Return (X, Y) of the center of cell containing provided text 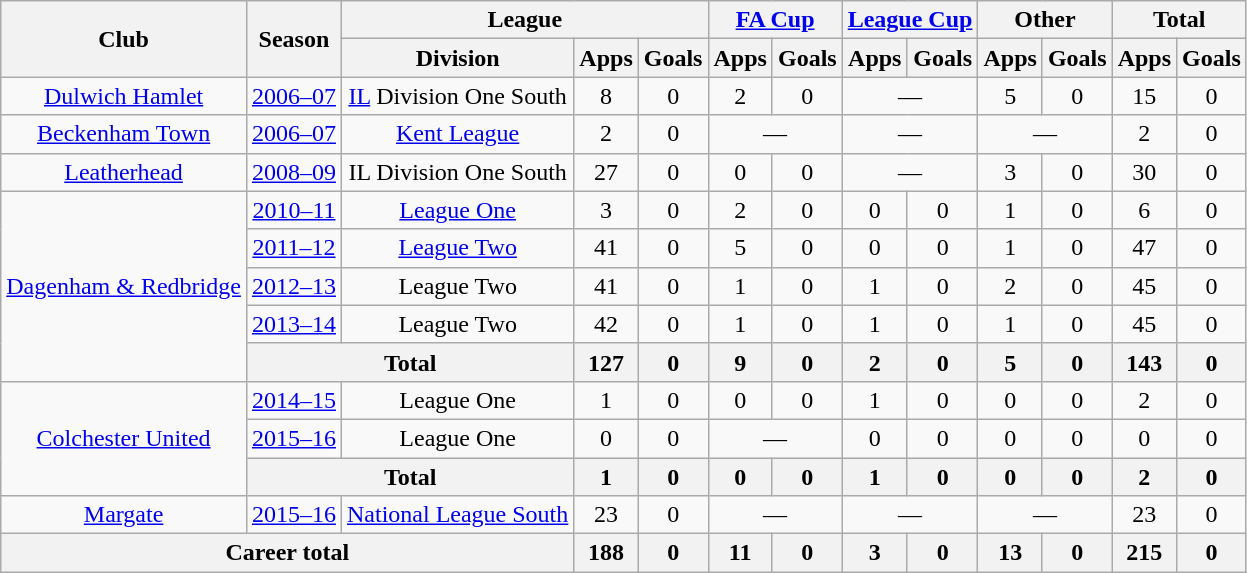
League Cup (910, 20)
Colchester United (124, 438)
League (524, 20)
Kent League (457, 134)
30 (1144, 172)
127 (606, 362)
2011–12 (294, 248)
Other (1045, 20)
188 (606, 553)
2008–09 (294, 172)
8 (606, 96)
Dagenham & Redbridge (124, 286)
143 (1144, 362)
Career total (288, 553)
National League South (457, 515)
Dulwich Hamlet (124, 96)
Beckenham Town (124, 134)
15 (1144, 96)
11 (740, 553)
FA Cup (775, 20)
Leatherhead (124, 172)
9 (740, 362)
47 (1144, 248)
6 (1144, 210)
2010–11 (294, 210)
Margate (124, 515)
27 (606, 172)
Season (294, 39)
2014–15 (294, 400)
Division (457, 58)
2013–14 (294, 324)
215 (1144, 553)
13 (1010, 553)
Club (124, 39)
2012–13 (294, 286)
42 (606, 324)
